Find where the given text appears and provide that cell's center as (X, Y) coordinate. 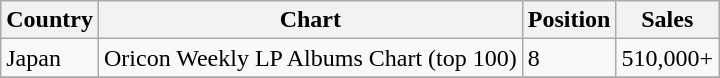
Country (50, 20)
Sales (668, 20)
Oricon Weekly LP Albums Chart (top 100) (310, 58)
8 (569, 58)
Position (569, 20)
510,000+ (668, 58)
Chart (310, 20)
Japan (50, 58)
